Return (X, Y) of the center of cell containing provided text 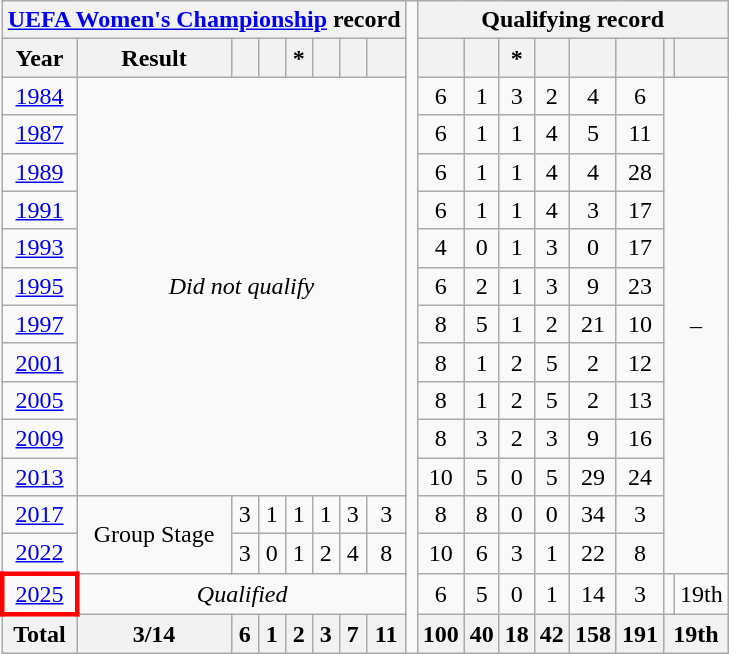
7 (352, 634)
14 (592, 594)
1989 (40, 172)
Result (154, 58)
1993 (40, 248)
1995 (40, 286)
Qualified (242, 594)
100 (440, 634)
Qualifying record (572, 20)
2005 (40, 400)
Total (40, 634)
2022 (40, 554)
28 (640, 172)
191 (640, 634)
Group Stage (154, 535)
18 (516, 634)
158 (592, 634)
22 (592, 554)
1984 (40, 96)
UEFA Women's Championship record (204, 20)
2025 (40, 594)
12 (640, 362)
40 (482, 634)
2001 (40, 362)
21 (592, 324)
42 (552, 634)
3/14 (154, 634)
– (696, 325)
2017 (40, 515)
Did not qualify (242, 286)
2009 (40, 438)
23 (640, 286)
29 (592, 477)
Year (40, 58)
1987 (40, 134)
24 (640, 477)
34 (592, 515)
1991 (40, 210)
2013 (40, 477)
1997 (40, 324)
16 (640, 438)
13 (640, 400)
